Return (X, Y) of the center of cell containing provided text 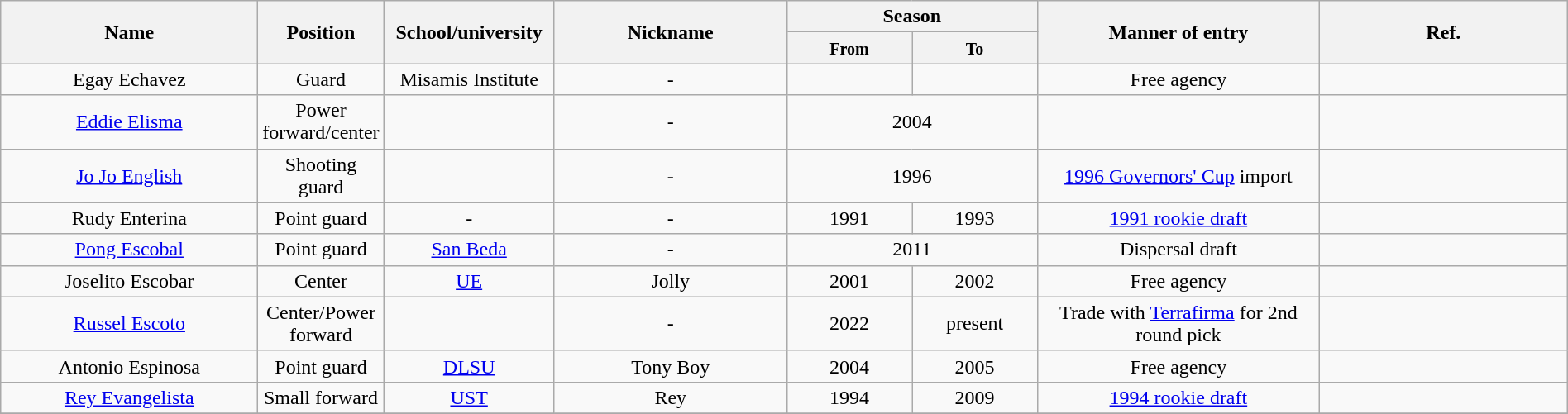
Name (129, 32)
Center (321, 281)
1994 (849, 397)
Small forward (321, 397)
Rey (670, 397)
UST (469, 397)
1994 rookie draft (1178, 397)
2022 (849, 324)
2001 (849, 281)
Egay Echavez (129, 79)
Power forward/center (321, 122)
Tony Boy (670, 366)
Season (911, 17)
Pong Escobal (129, 250)
Shooting guard (321, 175)
San Beda (469, 250)
From (849, 48)
Manner of entry (1178, 32)
UE (469, 281)
1996 Governors' Cup import (1178, 175)
DLSU (469, 366)
Misamis Institute (469, 79)
2009 (975, 397)
Joselito Escobar (129, 281)
2011 (911, 250)
1993 (975, 218)
Trade with Terrafirma for 2nd round pick (1178, 324)
Nickname (670, 32)
To (975, 48)
1996 (911, 175)
2002 (975, 281)
Russel Escoto (129, 324)
present (975, 324)
Rudy Enterina (129, 218)
Dispersal draft (1178, 250)
Jo Jo English (129, 175)
Ref. (1443, 32)
Center/Power forward (321, 324)
School/university (469, 32)
Position (321, 32)
Antonio Espinosa (129, 366)
Eddie Elisma (129, 122)
Rey Evangelista (129, 397)
1991 rookie draft (1178, 218)
Guard (321, 79)
1991 (849, 218)
Jolly (670, 281)
2005 (975, 366)
